Identify which cell holds the provided text, then report its [X, Y] central coordinate. 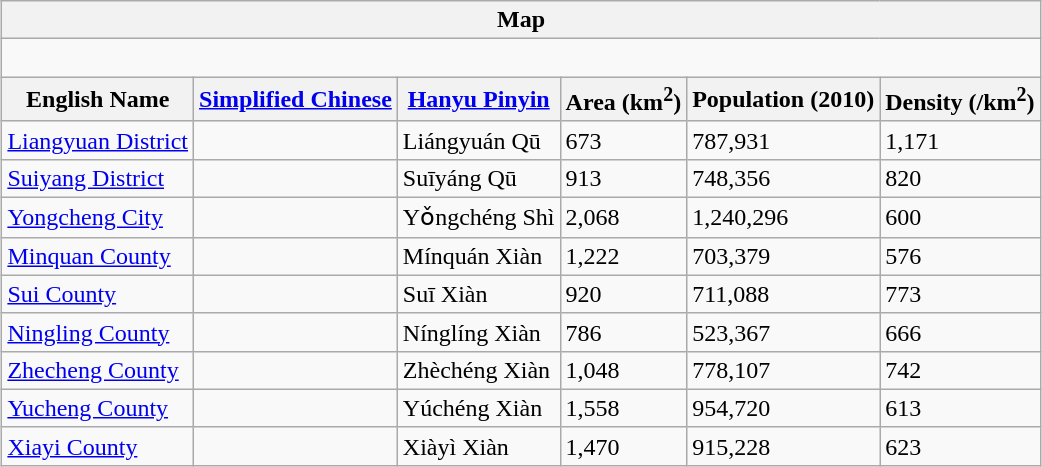
Density (/km2) [960, 100]
1,171 [960, 140]
787,931 [784, 140]
Yongcheng City [98, 218]
600 [960, 218]
Suī Xiàn [478, 294]
English Name [98, 100]
820 [960, 178]
703,379 [784, 256]
786 [624, 332]
2,068 [624, 218]
Map [521, 20]
Zhèchéng Xiàn [478, 370]
Zhecheng County [98, 370]
Yǒngchéng Shì [478, 218]
1,048 [624, 370]
Suiyang District [98, 178]
Nínglíng Xiàn [478, 332]
Area (km2) [624, 100]
666 [960, 332]
Hanyu Pinyin [478, 100]
Xiàyì Xiàn [478, 446]
613 [960, 408]
773 [960, 294]
920 [624, 294]
Simplified Chinese [296, 100]
523,367 [784, 332]
1,222 [624, 256]
Yúchéng Xiàn [478, 408]
778,107 [784, 370]
1,240,296 [784, 218]
Mínquán Xiàn [478, 256]
576 [960, 256]
915,228 [784, 446]
Liángyuán Qū [478, 140]
711,088 [784, 294]
Yucheng County [98, 408]
Xiayi County [98, 446]
913 [624, 178]
Population (2010) [784, 100]
1,558 [624, 408]
Liangyuan District [98, 140]
Ningling County [98, 332]
748,356 [784, 178]
742 [960, 370]
954,720 [784, 408]
623 [960, 446]
673 [624, 140]
1,470 [624, 446]
Sui County [98, 294]
Minquan County [98, 256]
Suīyáng Qū [478, 178]
